Capture the cell that displays the provided text and extract its (x, y) central coordinate. 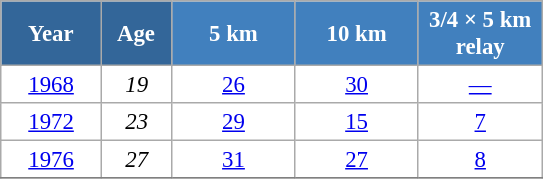
30 (356, 85)
Year (52, 34)
1976 (52, 160)
19 (136, 85)
15 (356, 122)
— (480, 85)
8 (480, 160)
31 (234, 160)
10 km (356, 34)
23 (136, 122)
7 (480, 122)
26 (234, 85)
3/4 × 5 km relay (480, 34)
1968 (52, 85)
5 km (234, 34)
Age (136, 34)
1972 (52, 122)
29 (234, 122)
